Capture the cell that displays the provided text and extract its [x, y] central coordinate. 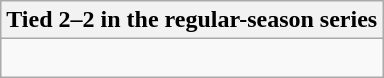
Tied 2–2 in the regular-season series [192, 20]
